Find where the given text appears and provide that cell's center as (X, Y) coordinate. 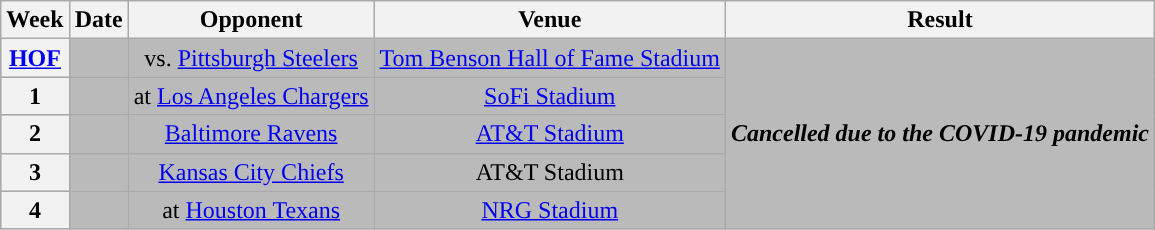
at Houston Texans (251, 210)
4 (35, 210)
vs. Pittsburgh Steelers (251, 58)
2 (35, 134)
1 (35, 96)
SoFi Stadium (550, 96)
HOF (35, 58)
Week (35, 20)
Kansas City Chiefs (251, 172)
Cancelled due to the COVID-19 pandemic (940, 134)
Date (98, 20)
at Los Angeles Chargers (251, 96)
Result (940, 20)
Tom Benson Hall of Fame Stadium (550, 58)
Baltimore Ravens (251, 134)
Venue (550, 20)
Opponent (251, 20)
NRG Stadium (550, 210)
3 (35, 172)
